For the text-containing cell, return its midpoint in [x, y] coordinate format. 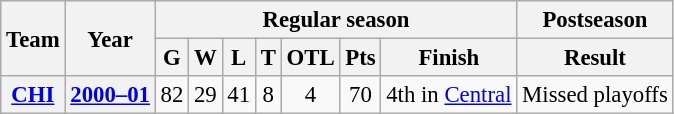
OTL [310, 58]
Postseason [595, 20]
Finish [449, 58]
W [206, 58]
Team [33, 38]
T [268, 58]
Year [110, 38]
2000–01 [110, 95]
CHI [33, 95]
Pts [360, 58]
Result [595, 58]
41 [238, 95]
4 [310, 95]
82 [172, 95]
L [238, 58]
Regular season [336, 20]
8 [268, 95]
70 [360, 95]
29 [206, 95]
Missed playoffs [595, 95]
G [172, 58]
4th in Central [449, 95]
